Capture the cell that displays the provided text and extract its [x, y] central coordinate. 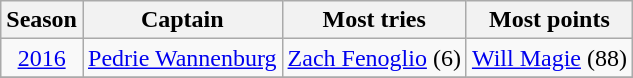
Most tries [374, 20]
Most points [549, 20]
Will Magie (88) [549, 58]
Pedrie Wannenburg [182, 58]
Captain [182, 20]
Season [42, 20]
2016 [42, 58]
Zach Fenoglio (6) [374, 58]
